Pinpoint the cell where the given text exists, returning its (x, y) midpoint coordinate. 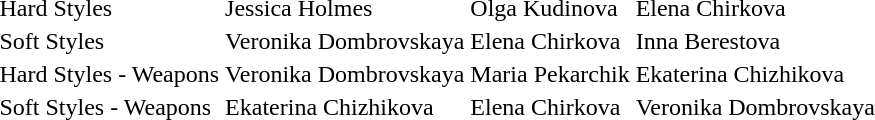
Maria Pekarchik (550, 74)
Elena Chirkova (550, 41)
